Find where the given text appears and provide that cell's center as [x, y] coordinate. 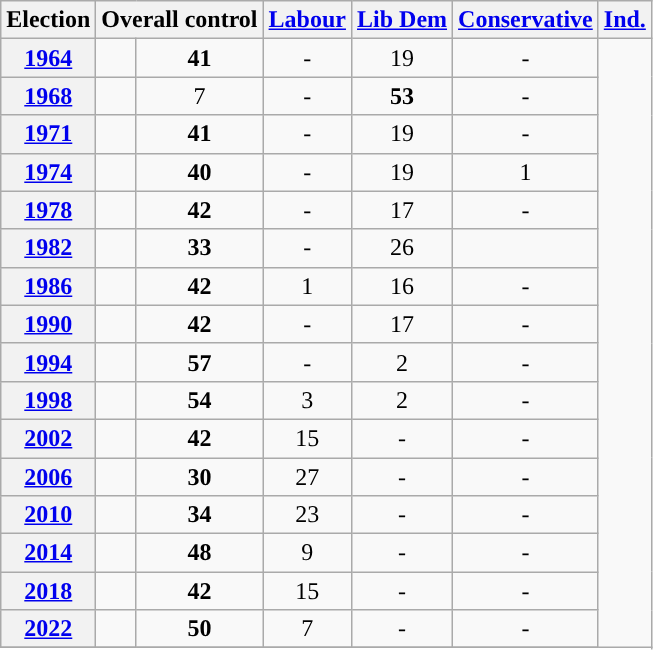
9 [307, 553]
33 [200, 248]
2018 [48, 591]
50 [200, 629]
1964 [48, 58]
23 [307, 515]
1971 [48, 134]
1982 [48, 248]
48 [200, 553]
Ind. [624, 20]
57 [200, 362]
3 [307, 400]
2002 [48, 438]
Conservative [526, 20]
34 [200, 515]
53 [402, 96]
16 [402, 286]
26 [402, 248]
1968 [48, 96]
2014 [48, 553]
1990 [48, 324]
1974 [48, 172]
Election [48, 20]
2010 [48, 515]
Overall control [180, 20]
2022 [48, 629]
1978 [48, 210]
1994 [48, 362]
Lib Dem [402, 20]
1986 [48, 286]
40 [200, 172]
54 [200, 400]
2006 [48, 477]
27 [307, 477]
Labour [307, 20]
1998 [48, 400]
30 [200, 477]
